Return (X, Y) of the center of cell containing provided text 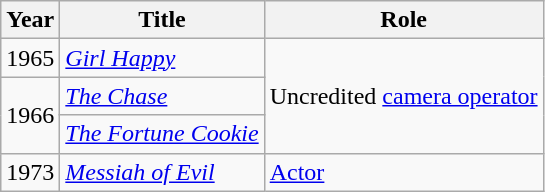
Title (162, 20)
The Chase (162, 96)
1966 (30, 115)
Messiah of Evil (162, 172)
The Fortune Cookie (162, 134)
Uncredited camera operator (404, 96)
Girl Happy (162, 58)
Year (30, 20)
1965 (30, 58)
Actor (404, 172)
Role (404, 20)
1973 (30, 172)
